Pinpoint the cell where the given text exists, returning its (X, Y) midpoint coordinate. 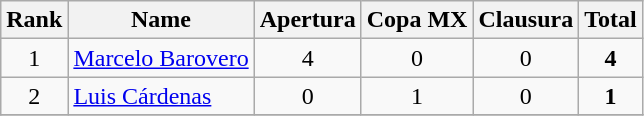
Clausura (526, 20)
Rank (34, 20)
Copa MX (417, 20)
Apertura (308, 20)
Total (611, 20)
2 (34, 96)
Marcelo Barovero (161, 58)
Name (161, 20)
Luis Cárdenas (161, 96)
